Capture the cell that displays the provided text and extract its [X, Y] central coordinate. 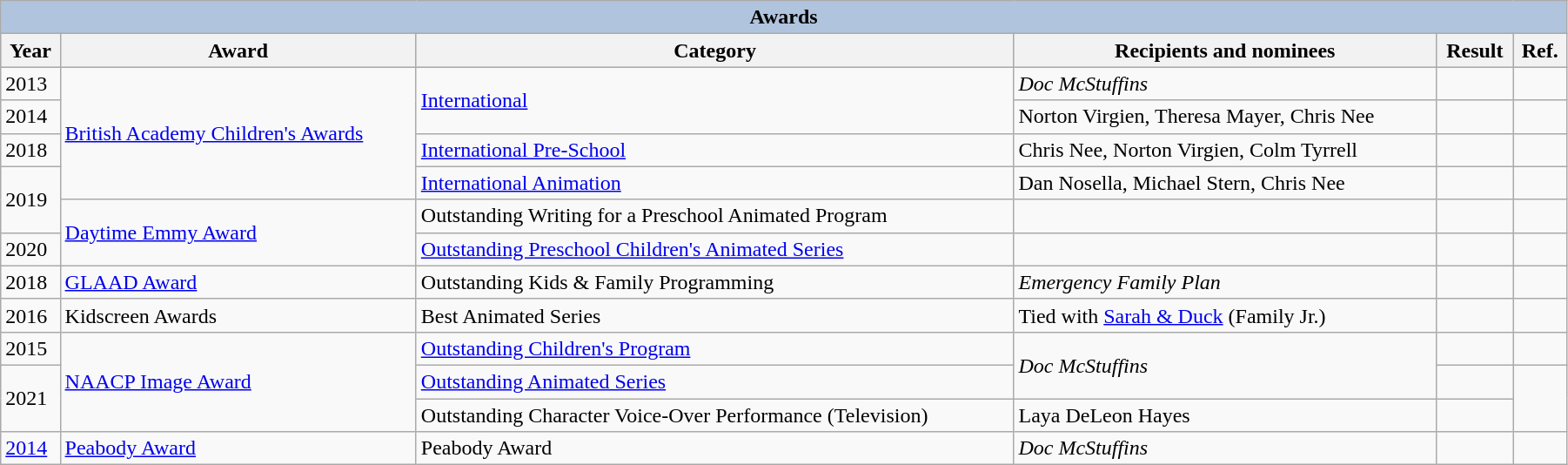
Result [1475, 51]
GLAAD Award [238, 282]
Awards [784, 17]
Daytime Emmy Award [238, 232]
Outstanding Children's Program [715, 348]
Dan Nosella, Michael Stern, Chris Nee [1225, 183]
Norton Virgien, Theresa Mayer, Chris Nee [1225, 117]
British Academy Children's Awards [238, 133]
Laya DeLeon Hayes [1225, 415]
Category [715, 51]
Tied with Sarah & Duck (Family Jr.) [1225, 315]
Ref. [1540, 51]
2016 [30, 315]
International Pre-School [715, 150]
Outstanding Writing for a Preschool Animated Program [715, 216]
Recipients and nominees [1225, 51]
Emergency Family Plan [1225, 282]
Outstanding Character Voice-Over Performance (Television) [715, 415]
International Animation [715, 183]
Year [30, 51]
Award [238, 51]
Outstanding Preschool Children's Animated Series [715, 249]
2015 [30, 348]
2020 [30, 249]
2021 [30, 398]
Outstanding Kids & Family Programming [715, 282]
Kidscreen Awards [238, 315]
Best Animated Series [715, 315]
International [715, 100]
NAACP Image Award [238, 381]
2019 [30, 199]
Outstanding Animated Series [715, 381]
Chris Nee, Norton Virgien, Colm Tyrrell [1225, 150]
2013 [30, 84]
